Output the (x, y) coordinate of the center of the cell containing the given text.  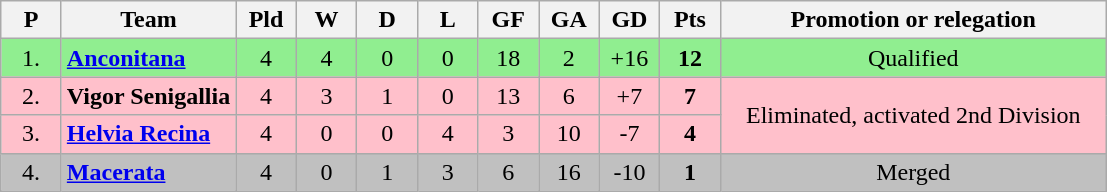
Helvia Recina (148, 134)
3. (32, 134)
GA (570, 20)
W (326, 20)
1. (32, 58)
Macerata (148, 172)
+7 (630, 96)
Team (148, 20)
18 (508, 58)
2 (570, 58)
16 (570, 172)
-10 (630, 172)
13 (508, 96)
Promotion or relegation (913, 20)
Pts (690, 20)
GD (630, 20)
D (388, 20)
10 (570, 134)
Anconitana (148, 58)
2. (32, 96)
Eliminated, activated 2nd Division (913, 115)
Vigor Senigallia (148, 96)
7 (690, 96)
+16 (630, 58)
Merged (913, 172)
P (32, 20)
12 (690, 58)
GF (508, 20)
4. (32, 172)
Pld (266, 20)
-7 (630, 134)
Qualified (913, 58)
L (448, 20)
